Determine the (x, y) coordinate at the center of the cell enclosing the given text.  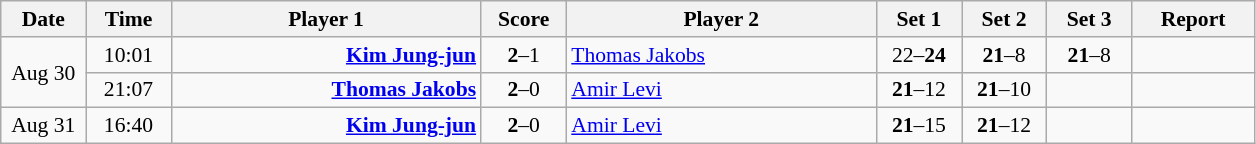
2–1 (524, 55)
21–10 (1004, 90)
Report (1194, 19)
Set 1 (918, 19)
Score (524, 19)
Aug 30 (44, 72)
21:07 (128, 90)
Set 2 (1004, 19)
Date (44, 19)
10:01 (128, 55)
Time (128, 19)
16:40 (128, 126)
21–15 (918, 126)
22–24 (918, 55)
Aug 31 (44, 126)
Player 1 (326, 19)
Player 2 (721, 19)
Set 3 (1090, 19)
